Detect which cell encompasses the target text, then output its (X, Y) center coordinate. 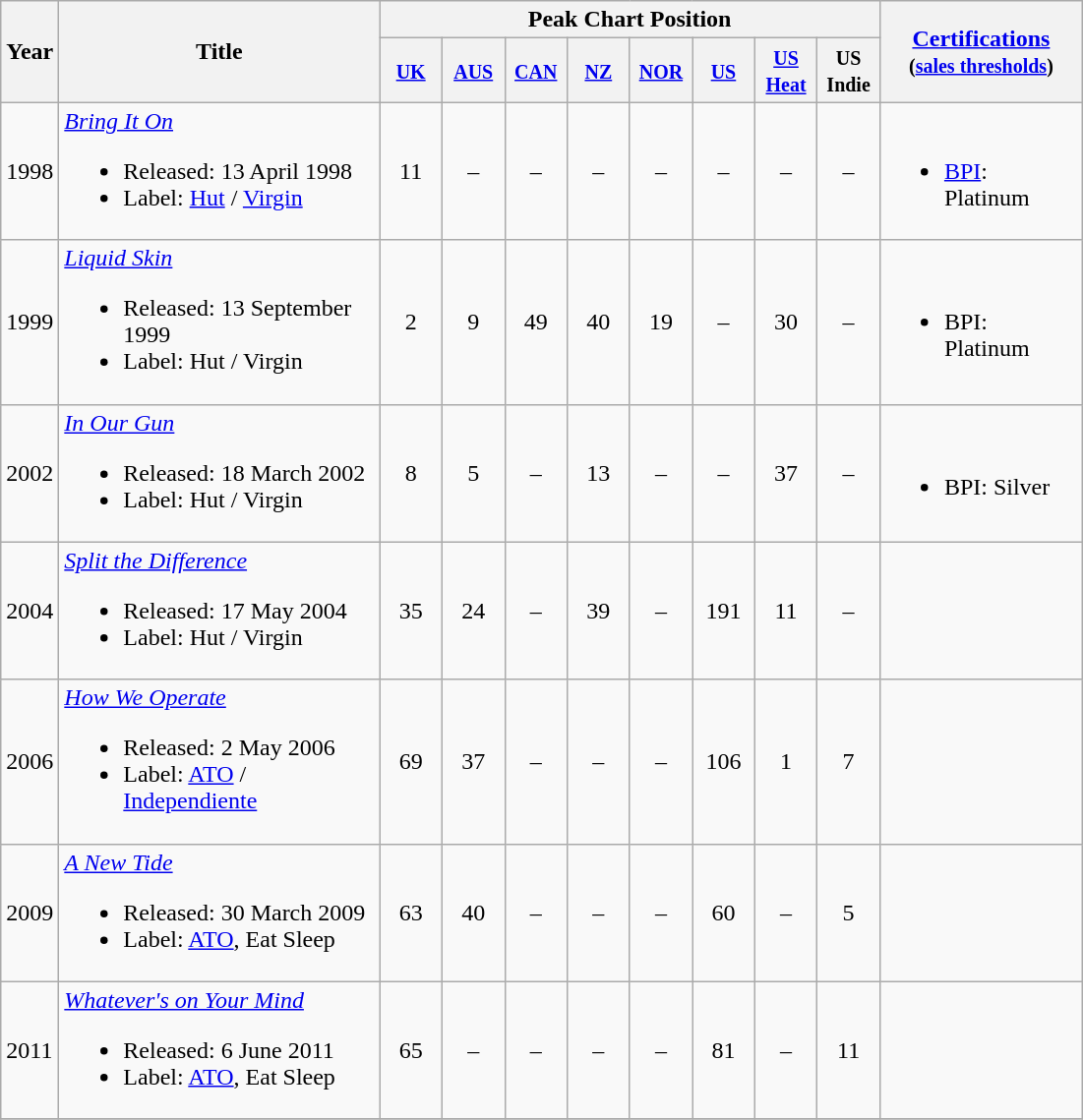
1998 (30, 171)
2009 (30, 913)
Title (219, 51)
191 (724, 611)
24 (473, 611)
13 (599, 473)
106 (724, 761)
2006 (30, 761)
35 (411, 611)
65 (411, 1050)
Year (30, 51)
Certifications(sales thresholds) (981, 51)
39 (599, 611)
A New TideReleased: 30 March 2009Label: ATO, Eat Sleep (219, 913)
CAN (536, 71)
2002 (30, 473)
BPI: Silver (981, 473)
69 (411, 761)
63 (411, 913)
Liquid SkinReleased: 13 September 1999Label: Hut / Virgin (219, 323)
81 (724, 1050)
NZ (599, 71)
US Heat (786, 71)
Peak Chart Position (630, 20)
1 (786, 761)
30 (786, 323)
UK (411, 71)
9 (473, 323)
AUS (473, 71)
How We OperateReleased: 2 May 2006Label: ATO / Independiente (219, 761)
Bring It OnReleased: 13 April 1998Label: Hut / Virgin (219, 171)
2004 (30, 611)
19 (661, 323)
7 (849, 761)
Split the DifferenceReleased: 17 May 2004Label: Hut / Virgin (219, 611)
US (724, 71)
60 (724, 913)
2011 (30, 1050)
NOR (661, 71)
In Our GunReleased: 18 March 2002Label: Hut / Virgin (219, 473)
2 (411, 323)
US Indie (849, 71)
1999 (30, 323)
8 (411, 473)
Whatever's on Your MindReleased: 6 June 2011Label: ATO, Eat Sleep (219, 1050)
49 (536, 323)
